Search for the cell housing the specified text and yield its (X, Y) center coordinate. 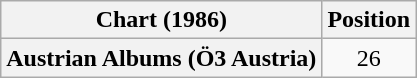
26 (369, 58)
Chart (1986) (162, 20)
Position (369, 20)
Austrian Albums (Ö3 Austria) (162, 58)
